Find where the given text appears and provide that cell's center as [x, y] coordinate. 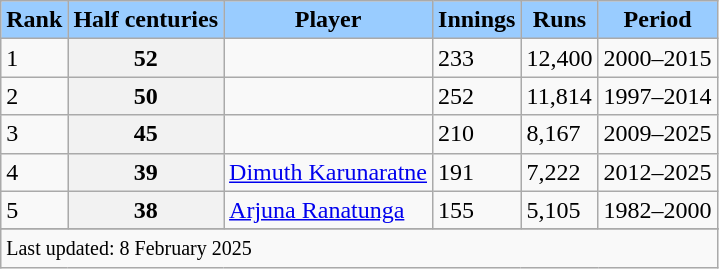
Runs [560, 20]
2012–2025 [658, 172]
191 [477, 172]
Player [328, 20]
252 [477, 96]
38 [146, 210]
45 [146, 134]
233 [477, 58]
2 [34, 96]
4 [34, 172]
Half centuries [146, 20]
1997–2014 [658, 96]
155 [477, 210]
1982–2000 [658, 210]
1 [34, 58]
5,105 [560, 210]
2009–2025 [658, 134]
5 [34, 210]
Rank [34, 20]
Period [658, 20]
12,400 [560, 58]
210 [477, 134]
2000–2015 [658, 58]
52 [146, 58]
11,814 [560, 96]
7,222 [560, 172]
Dimuth Karunaratne [328, 172]
50 [146, 96]
39 [146, 172]
Last updated: 8 February 2025 [359, 248]
8,167 [560, 134]
Arjuna Ranatunga [328, 210]
3 [34, 134]
Innings [477, 20]
